From the cell containing the given text, extract its center point as [X, Y] coordinate. 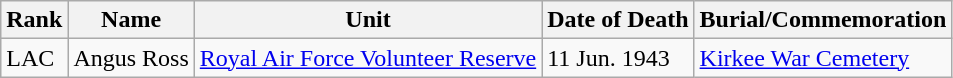
Date of Death [618, 20]
LAC [34, 58]
Royal Air Force Volunteer Reserve [368, 58]
Name [131, 20]
Burial/Commemoration [823, 20]
11 Jun. 1943 [618, 58]
Kirkee War Cemetery [823, 58]
Angus Ross [131, 58]
Rank [34, 20]
Unit [368, 20]
